Extract the [X, Y] coordinate from the center of the cell holding the provided text.  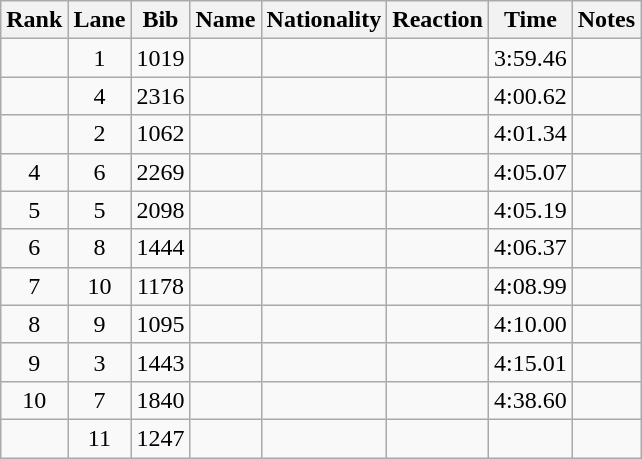
4:01.34 [530, 134]
4:15.01 [530, 362]
Lane [100, 20]
1444 [160, 248]
4:38.60 [530, 400]
1019 [160, 58]
Rank [34, 20]
1443 [160, 362]
1 [100, 58]
3:59.46 [530, 58]
1062 [160, 134]
3 [100, 362]
4:10.00 [530, 324]
4:05.19 [530, 210]
2316 [160, 96]
2098 [160, 210]
1247 [160, 438]
1840 [160, 400]
Notes [606, 20]
Reaction [438, 20]
Nationality [324, 20]
11 [100, 438]
4:05.07 [530, 172]
1178 [160, 286]
Name [226, 20]
2 [100, 134]
Bib [160, 20]
4:06.37 [530, 248]
4:00.62 [530, 96]
2269 [160, 172]
1095 [160, 324]
4:08.99 [530, 286]
Time [530, 20]
